Locate the cell with the specified text and output its (X, Y) center coordinate. 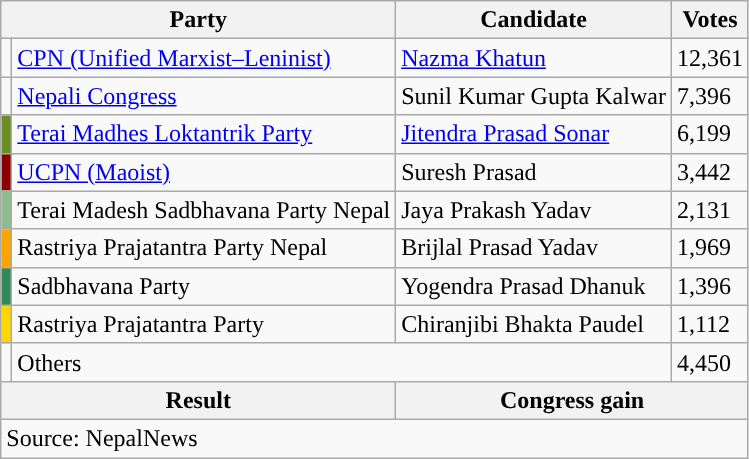
1,969 (710, 248)
Rastriya Prajatantra Party Nepal (204, 248)
Rastriya Prajatantra Party (204, 324)
6,199 (710, 134)
1,112 (710, 324)
7,396 (710, 96)
Yogendra Prasad Dhanuk (534, 286)
Chiranjibi Bhakta Paudel (534, 324)
Others (342, 362)
Nepali Congress (204, 96)
Source: NepalNews (375, 438)
Jitendra Prasad Sonar (534, 134)
Brijlal Prasad Yadav (534, 248)
Party (198, 20)
2,131 (710, 210)
Votes (710, 20)
4,450 (710, 362)
CPN (Unified Marxist–Leninist) (204, 58)
Nazma Khatun (534, 58)
Terai Madesh Sadbhavana Party Nepal (204, 210)
Terai Madhes Loktantrik Party (204, 134)
12,361 (710, 58)
Jaya Prakash Yadav (534, 210)
Candidate (534, 20)
UCPN (Maoist) (204, 172)
Sunil Kumar Gupta Kalwar (534, 96)
Congress gain (572, 400)
Suresh Prasad (534, 172)
3,442 (710, 172)
Sadbhavana Party (204, 286)
1,396 (710, 286)
Result (198, 400)
